Return the [X, Y] coordinate for the center point of the cell that contains the specified text.  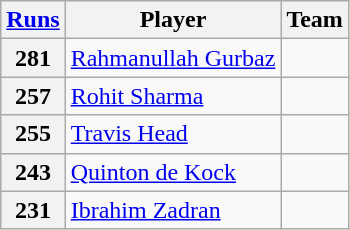
Team [315, 20]
255 [33, 134]
257 [33, 96]
Travis Head [173, 134]
Rahmanullah Gurbaz [173, 58]
Quinton de Kock [173, 172]
Ibrahim Zadran [173, 210]
Runs [33, 20]
281 [33, 58]
Rohit Sharma [173, 96]
231 [33, 210]
243 [33, 172]
Player [173, 20]
